Identify which cell holds the provided text, then report its (x, y) central coordinate. 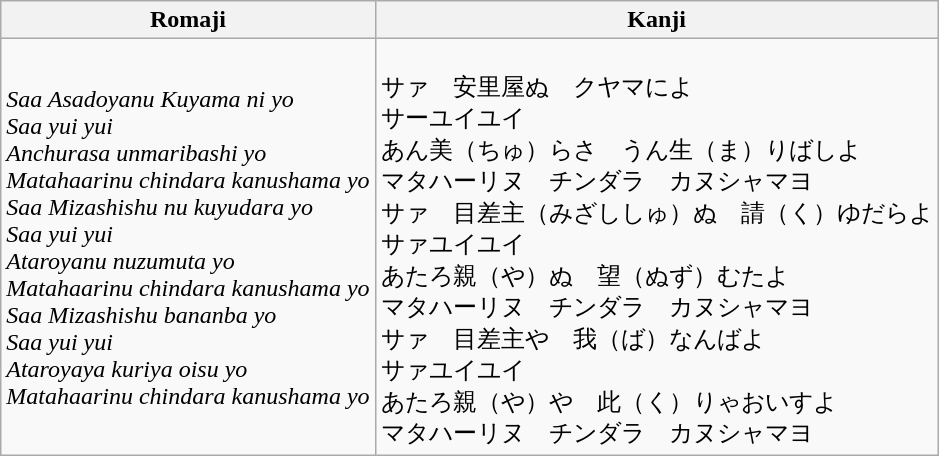
Romaji (188, 20)
Kanji (656, 20)
